Extract the [x, y] coordinate from the center of the cell holding the provided text.  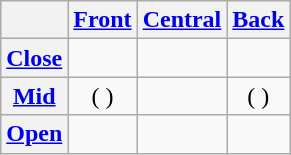
Back [258, 20]
Front [102, 20]
Mid [34, 96]
Close [34, 58]
Central [182, 20]
Open [34, 134]
